Search for the cell housing the specified text and yield its [x, y] center coordinate. 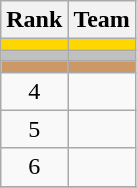
5 [34, 129]
4 [34, 91]
Rank [34, 20]
Team [102, 20]
6 [34, 167]
